Return the [X, Y] coordinate for the center point of the cell that contains the specified text.  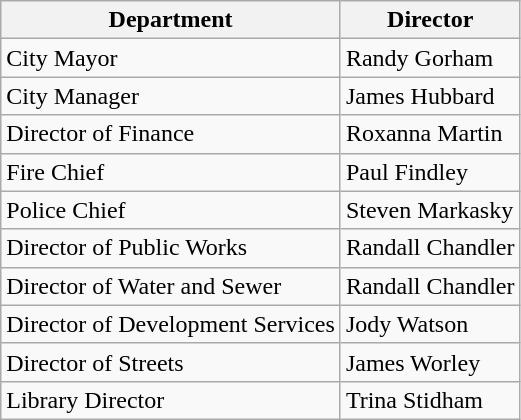
Director of Streets [171, 362]
Department [171, 20]
Police Chief [171, 210]
Director of Water and Sewer [171, 286]
Jody Watson [430, 324]
Director of Public Works [171, 248]
City Manager [171, 96]
Director of Finance [171, 134]
City Mayor [171, 58]
James Hubbard [430, 96]
Fire Chief [171, 172]
Director [430, 20]
Director of Development Services [171, 324]
James Worley [430, 362]
Library Director [171, 400]
Paul Findley [430, 172]
Randy Gorham [430, 58]
Steven Markasky [430, 210]
Roxanna Martin [430, 134]
Trina Stidham [430, 400]
